Detect which cell encompasses the target text, then output its (X, Y) center coordinate. 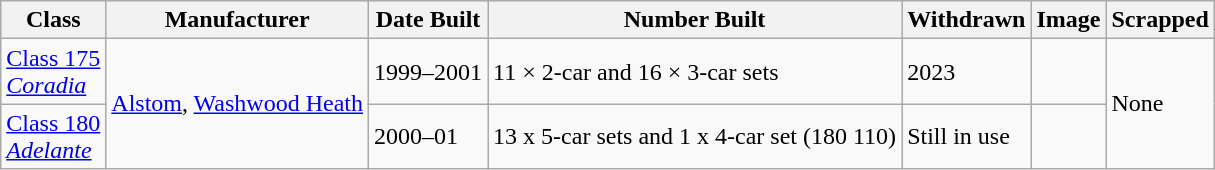
2023 (966, 72)
Number Built (695, 20)
Still in use (966, 136)
Date Built (428, 20)
11 × 2-car and 16 × 3-car sets (695, 72)
Image (1068, 20)
Class (54, 20)
2000–01 (428, 136)
Manufacturer (238, 20)
Class 180Adelante (54, 136)
Withdrawn (966, 20)
13 x 5-car sets and 1 x 4-car set (180 110) (695, 136)
Scrapped (1160, 20)
None (1160, 104)
Alstom, Washwood Heath (238, 104)
1999–2001 (428, 72)
Class 175Coradia (54, 72)
